Scan for the cell matching the given text and deliver its (x, y) coordinate at center. 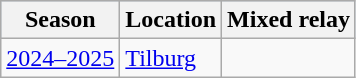
Location (171, 20)
Mixed relay (289, 20)
Tilburg (171, 58)
2024–2025 (60, 58)
Season (60, 20)
